Return the [x, y] coordinate for the center point of the cell that contains the specified text.  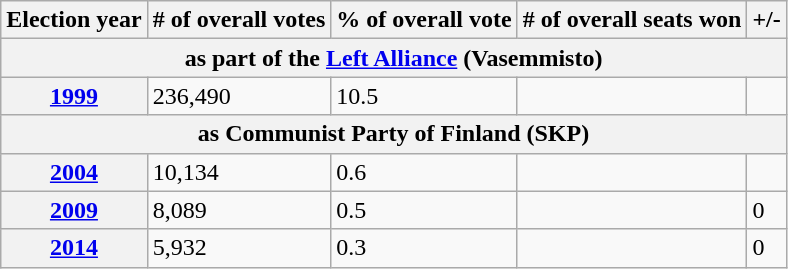
10.5 [424, 96]
# of overall seats won [632, 20]
2004 [74, 172]
# of overall votes [239, 20]
+/- [766, 20]
1999 [74, 96]
as Communist Party of Finland (SKP) [394, 134]
236,490 [239, 96]
% of overall vote [424, 20]
8,089 [239, 210]
10,134 [239, 172]
Election year [74, 20]
0.6 [424, 172]
0.5 [424, 210]
2014 [74, 248]
0.3 [424, 248]
5,932 [239, 248]
2009 [74, 210]
as part of the Left Alliance (Vasemmisto) [394, 58]
